Determine the [X, Y] coordinate at the center of the cell enclosing the given text.  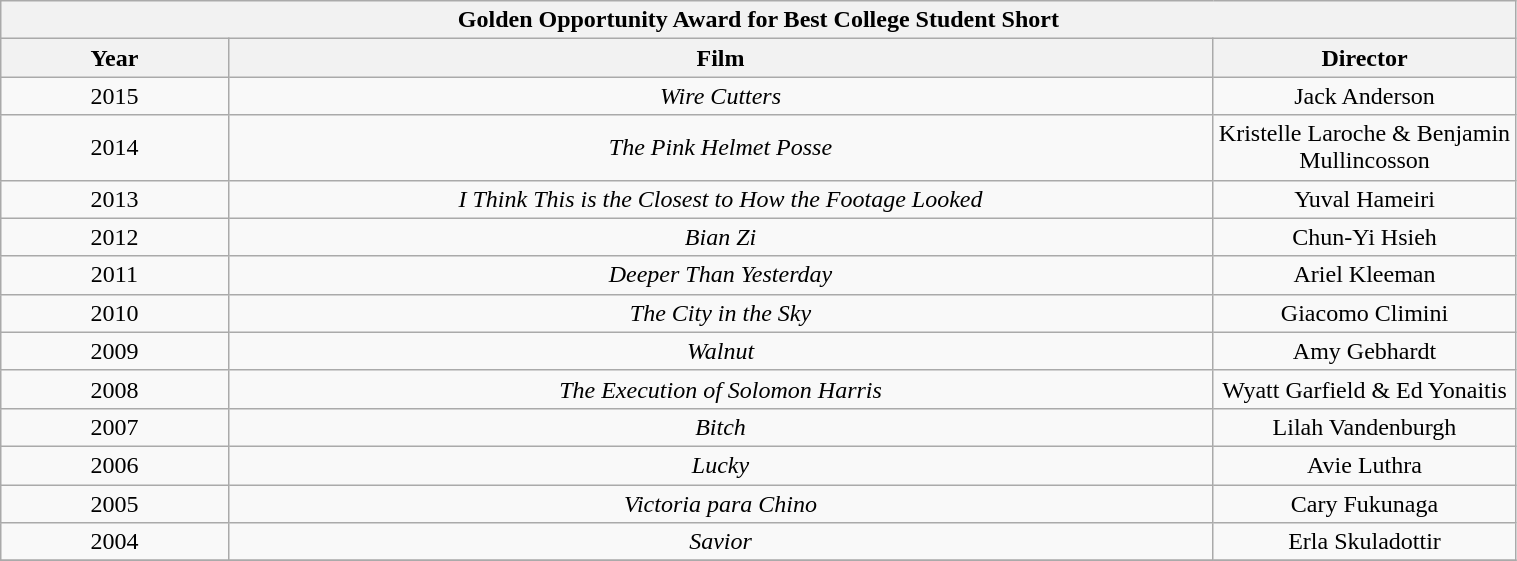
Bitch [720, 427]
Giacomo Climini [1364, 313]
Bian Zi [720, 237]
Chun-Yi Hsieh [1364, 237]
2006 [114, 465]
2009 [114, 351]
Jack Anderson [1364, 96]
Cary Fukunaga [1364, 503]
Erla Skuladottir [1364, 542]
The Execution of Solomon Harris [720, 389]
Wire Cutters [720, 96]
2010 [114, 313]
2008 [114, 389]
Year [114, 58]
2004 [114, 542]
2007 [114, 427]
2015 [114, 96]
Director [1364, 58]
The Pink Helmet Posse [720, 148]
Walnut [720, 351]
Yuval Hameiri [1364, 199]
The City in the Sky [720, 313]
Amy Gebhardt [1364, 351]
Avie Luthra [1364, 465]
2011 [114, 275]
Wyatt Garfield & Ed Yonaitis [1364, 389]
Ariel Kleeman [1364, 275]
2005 [114, 503]
Lucky [720, 465]
2014 [114, 148]
Golden Opportunity Award for Best College Student Short [758, 20]
Deeper Than Yesterday [720, 275]
I Think This is the Closest to How the Footage Looked [720, 199]
Film [720, 58]
Savior [720, 542]
2013 [114, 199]
Victoria para Chino [720, 503]
Kristelle Laroche & Benjamin Mullincosson [1364, 148]
Lilah Vandenburgh [1364, 427]
2012 [114, 237]
